Locate the cell with the specified text and output its [X, Y] center coordinate. 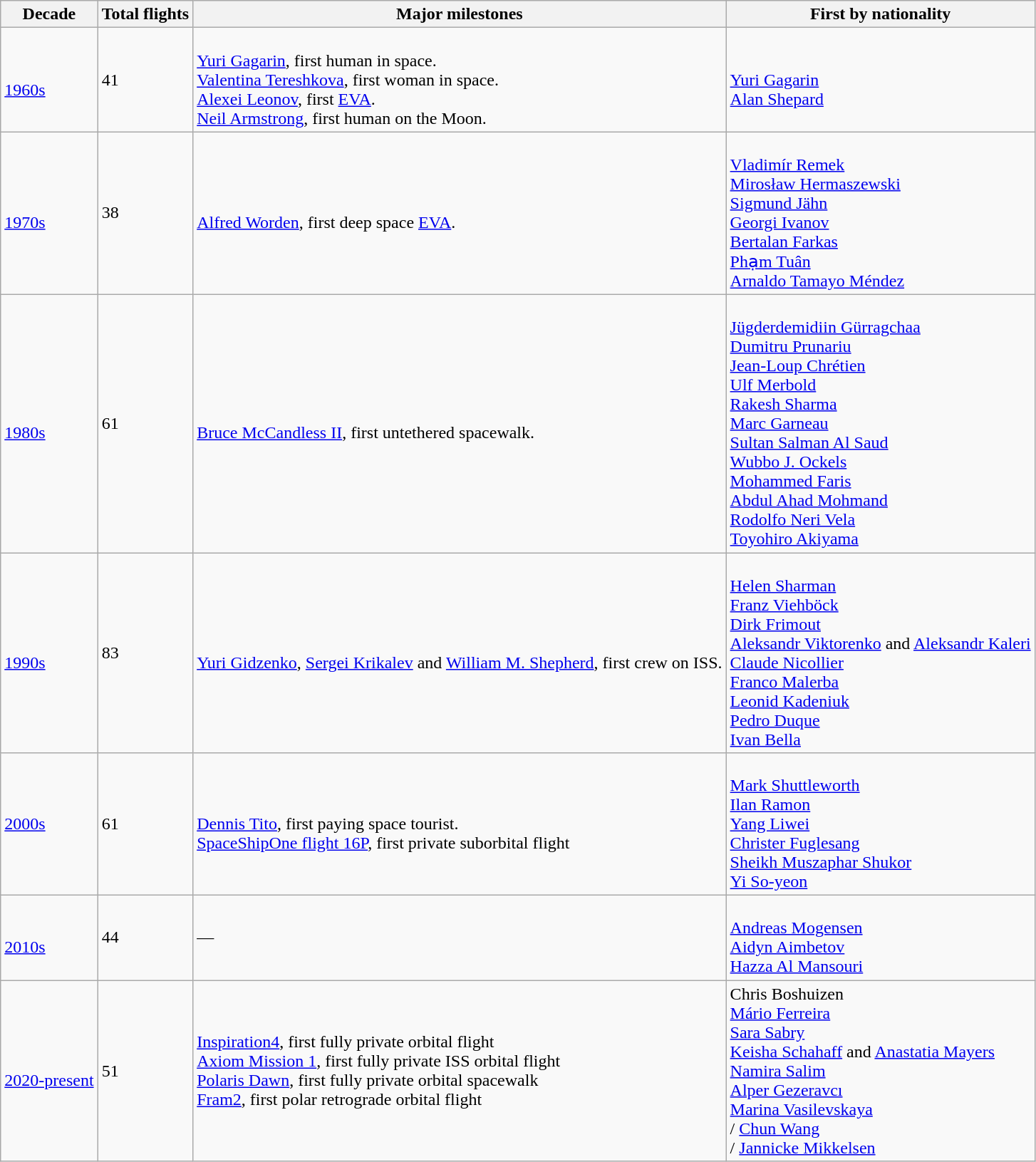
Yuri Gagarin Alan Shepard [881, 80]
2000s [49, 824]
1990s [49, 653]
Yuri Gagarin, first human in space. Valentina Tereshkova, first woman in space. Alexei Leonov, first EVA. Neil Armstrong, first human on the Moon. [460, 80]
— [460, 938]
Vladimír Remek Mirosław Hermaszewski Sigmund Jähn Georgi Ivanov Bertalan Farkas Phạm Tuân Arnaldo Tamayo Méndez [881, 214]
1960s [49, 80]
Yuri Gidzenko, Sergei Krikalev and William M. Shepherd, first crew on ISS. [460, 653]
Bruce McCandless II, first untethered spacewalk. [460, 423]
1970s [49, 214]
Decade [49, 14]
44 [145, 938]
Mark Shuttleworth Ilan Ramon Yang Liwei Christer Fuglesang Sheikh Muszaphar Shukor Yi So-yeon [881, 824]
Alfred Worden, first deep space EVA. [460, 214]
41 [145, 80]
Major milestones [460, 14]
First by nationality [881, 14]
Andreas Mogensen Aidyn Aimbetov Hazza Al Mansouri [881, 938]
38 [145, 214]
2010s [49, 938]
Dennis Tito, first paying space tourist.SpaceShipOne flight 16P, first private suborbital flight [460, 824]
Total flights [145, 14]
1980s [49, 423]
2020-present [49, 1071]
51 [145, 1071]
83 [145, 653]
